Capture the cell that displays the provided text and extract its (x, y) central coordinate. 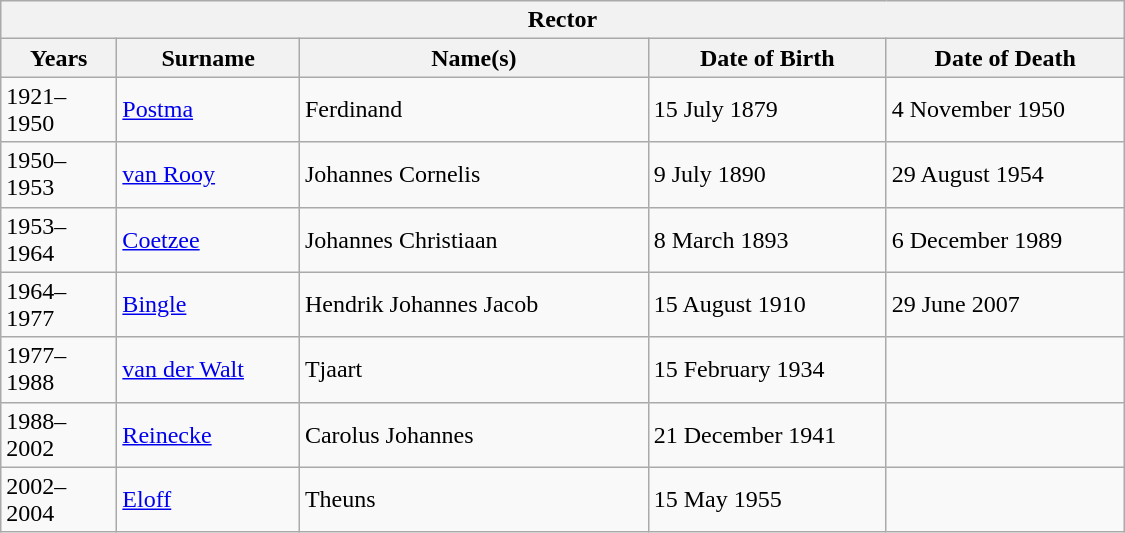
Rector (563, 20)
1988–2002 (59, 434)
21 December 1941 (767, 434)
Date of Death (1005, 58)
1953–1964 (59, 240)
1977–1988 (59, 370)
Eloff (208, 500)
Postma (208, 110)
29 June 2007 (1005, 304)
Tjaart (474, 370)
15 July 1879 (767, 110)
6 December 1989 (1005, 240)
8 March 1893 (767, 240)
4 November 1950 (1005, 110)
Bingle (208, 304)
15 May 1955 (767, 500)
15 August 1910 (767, 304)
Johannes Christiaan (474, 240)
Name(s) (474, 58)
Years (59, 58)
Surname (208, 58)
1950–1953 (59, 174)
Coetzee (208, 240)
Ferdinand (474, 110)
Reinecke (208, 434)
15 February 1934 (767, 370)
Carolus Johannes (474, 434)
Johannes Cornelis (474, 174)
van Rooy (208, 174)
Hendrik Johannes Jacob (474, 304)
van der Walt (208, 370)
9 July 1890 (767, 174)
1921–1950 (59, 110)
29 August 1954 (1005, 174)
Theuns (474, 500)
Date of Birth (767, 58)
1964–1977 (59, 304)
2002–2004 (59, 500)
